Scan for the cell matching the given text and deliver its [X, Y] coordinate at center. 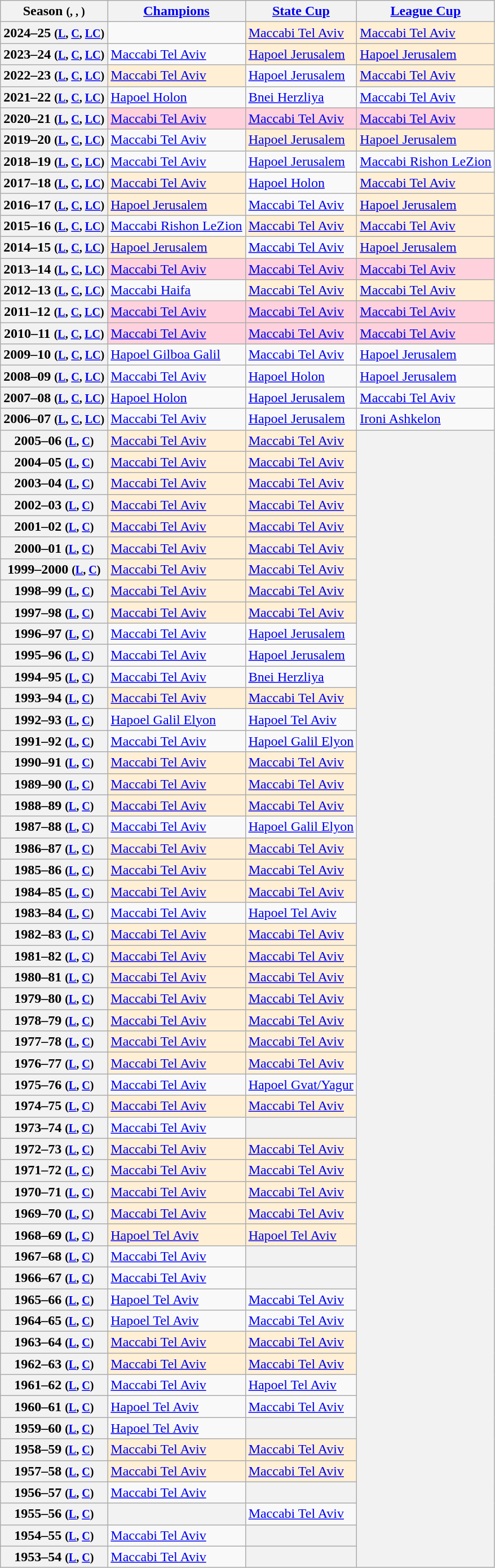
2001–02 (L, C) [54, 526]
1998–99 (L, C) [54, 591]
2023–24 (L, C, LC) [54, 54]
2011–12 (L, C, LC) [54, 312]
1999–2000 (L, C) [54, 569]
1971–72 (L, C) [54, 1170]
2007–08 (L, C, LC) [54, 398]
Hapoel Gilboa Galil [176, 355]
2017–18 (L, C, LC) [54, 183]
1957–58 (L, C) [54, 1471]
League Cup [426, 11]
2018–19 (L, C, LC) [54, 161]
2008–09 (L, C, LC) [54, 376]
Maccabi Haifa [176, 290]
Hapoel Gvat/Yagur [301, 1085]
1988–89 (L, C) [54, 805]
1987–88 (L, C) [54, 827]
1964–65 (L, C) [54, 1321]
Season (, , ) [54, 11]
1962–63 (L, C) [54, 1364]
1991–92 (L, C) [54, 741]
1975–76 (L, C) [54, 1085]
2013–14 (L, C, LC) [54, 269]
1954–55 (L, C) [54, 1535]
1966–67 (L, C) [54, 1278]
1981–82 (L, C) [54, 956]
1977–78 (L, C) [54, 1042]
1965–66 (L, C) [54, 1299]
1968–69 (L, C) [54, 1235]
2009–10 (L, C, LC) [54, 355]
2020–21 (L, C, LC) [54, 118]
1959–60 (L, C) [54, 1428]
1973–74 (L, C) [54, 1127]
1995–96 (L, C) [54, 655]
1958–59 (L, C) [54, 1450]
1983–84 (L, C) [54, 913]
1986–87 (L, C) [54, 848]
1967–68 (L, C) [54, 1256]
2014–15 (L, C, LC) [54, 247]
1996–97 (L, C) [54, 634]
1969–70 (L, C) [54, 1213]
1992–93 (L, C) [54, 720]
1963–64 (L, C) [54, 1342]
Ironi Ashkelon [426, 419]
2002–03 (L, C) [54, 505]
1953–54 (L, C) [54, 1557]
1976–77 (L, C) [54, 1063]
1955–56 (L, C) [54, 1514]
1956–57 (L, C) [54, 1492]
2006–07 (L, C, LC) [54, 419]
2010–11 (L, C, LC) [54, 333]
2022–23 (L, C, LC) [54, 76]
1984–85 (L, C) [54, 891]
2019–20 (L, C, LC) [54, 140]
1970–71 (L, C) [54, 1192]
1985–86 (L, C) [54, 870]
1979–80 (L, C) [54, 999]
2004–05 (L, C) [54, 462]
2003–04 (L, C) [54, 483]
2005–06 (L, C) [54, 441]
2016–17 (L, C, LC) [54, 204]
1961–62 (L, C) [54, 1385]
1982–83 (L, C) [54, 934]
2000–01 (L, C) [54, 548]
1980–81 (L, C) [54, 977]
2024–25 (L, C, LC) [54, 33]
1990–91 (L, C) [54, 763]
Champions [176, 11]
1994–95 (L, C) [54, 677]
1989–90 (L, C) [54, 784]
State Cup [301, 11]
1960–61 (L, C) [54, 1407]
1997–98 (L, C) [54, 612]
1972–73 (L, C) [54, 1149]
2012–13 (L, C, LC) [54, 290]
1993–94 (L, C) [54, 698]
1974–75 (L, C) [54, 1106]
2021–22 (L, C, LC) [54, 97]
2015–16 (L, C, LC) [54, 226]
1978–79 (L, C) [54, 1020]
